Detect which cell encompasses the target text, then output its (x, y) center coordinate. 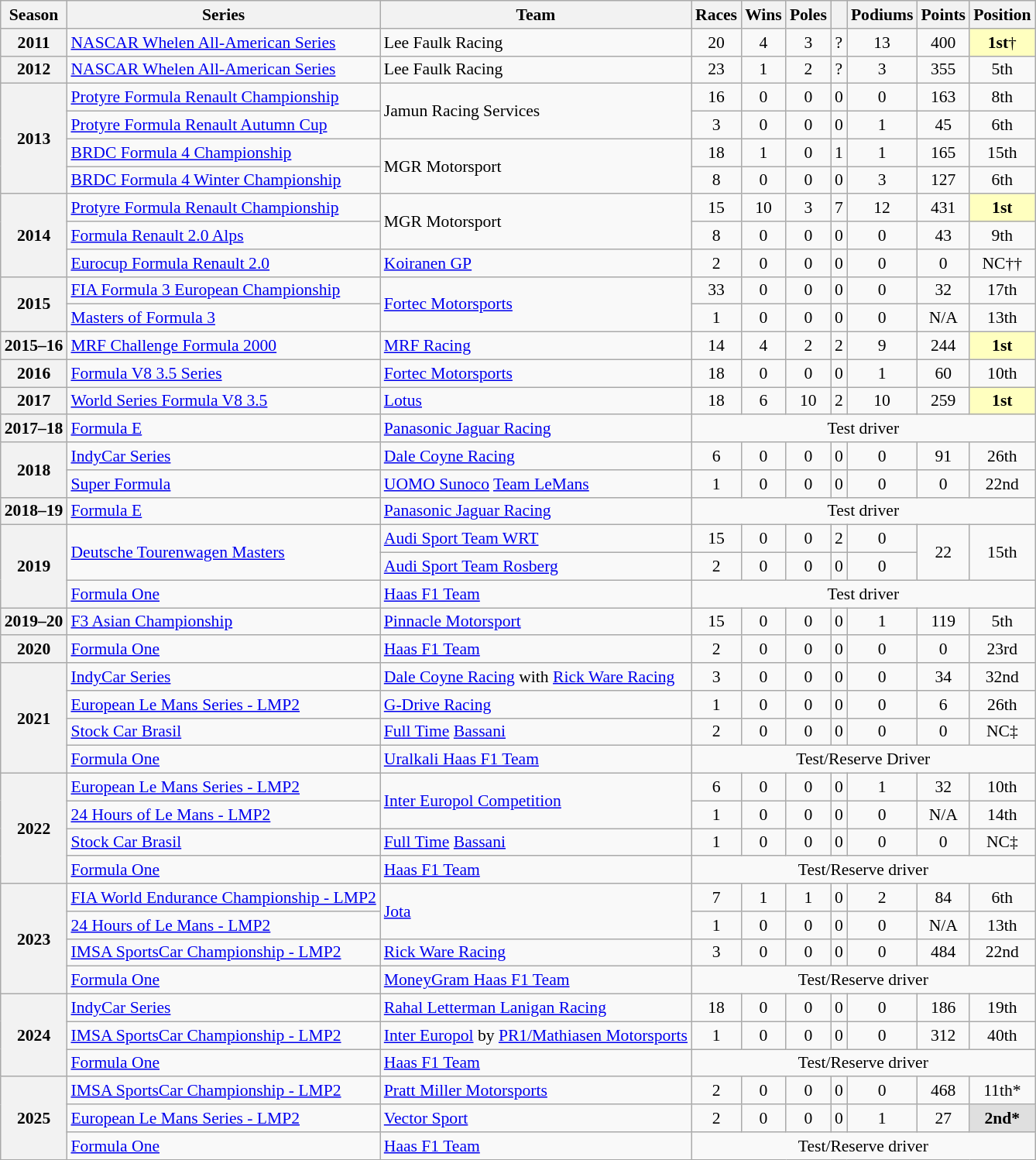
2015 (34, 304)
11th* (1002, 1091)
Uralkali Haas F1 Team (536, 760)
312 (943, 1035)
2022 (34, 829)
2014 (34, 235)
13 (883, 43)
Inter Europol Competition (536, 801)
400 (943, 43)
119 (943, 622)
2018 (34, 469)
Podiums (883, 15)
1st† (1002, 43)
33 (716, 290)
484 (943, 952)
Pinnacle Motorsport (536, 622)
Position (1002, 15)
Formula Renault 2.0 Alps (223, 235)
2017–18 (34, 429)
84 (943, 897)
Super Formula (223, 484)
14th (1002, 815)
2020 (34, 650)
23 (716, 70)
163 (943, 98)
2nd* (1002, 1118)
Poles (808, 15)
2019–20 (34, 622)
16 (716, 98)
BRDC Formula 4 Championship (223, 153)
2013 (34, 139)
F3 Asian Championship (223, 622)
FIA World Endurance Championship - LMP2 (223, 897)
Series (223, 15)
Pratt Miller Motorsports (536, 1091)
Wins (763, 15)
Lotus (536, 401)
World Series Formula V8 3.5 (223, 401)
468 (943, 1091)
2017 (34, 401)
244 (943, 346)
2011 (34, 43)
9th (1002, 235)
23rd (1002, 650)
91 (943, 456)
2016 (34, 373)
355 (943, 70)
2025 (34, 1118)
40th (1002, 1035)
Audi Sport Team Rosberg (536, 567)
2015–16 (34, 346)
127 (943, 180)
Points (943, 15)
9 (883, 346)
2023 (34, 939)
Rick Ware Racing (536, 952)
Eurocup Formula Renault 2.0 (223, 263)
19th (1002, 1008)
34 (943, 677)
22 (943, 553)
Inter Europol by PR1/Mathiasen Motorsports (536, 1035)
45 (943, 125)
2018–19 (34, 511)
43 (943, 235)
8th (1002, 98)
27 (943, 1118)
BRDC Formula 4 Winter Championship (223, 180)
Audi Sport Team WRT (536, 539)
2012 (34, 70)
Jota (536, 911)
Koiranen GP (536, 263)
Races (716, 15)
Vector Sport (536, 1118)
MRF Challenge Formula 2000 (223, 346)
Dale Coyne Racing with Rick Ware Racing (536, 677)
Jamun Racing Services (536, 112)
Season (34, 15)
2019 (34, 567)
MRF Racing (536, 346)
Dale Coyne Racing (536, 456)
Formula V8 3.5 Series (223, 373)
165 (943, 153)
259 (943, 401)
186 (943, 1008)
2024 (34, 1036)
Rahal Letterman Lanigan Racing (536, 1008)
17th (1002, 290)
FIA Formula 3 European Championship (223, 290)
32nd (1002, 677)
G-Drive Racing (536, 705)
Masters of Formula 3 (223, 318)
Team (536, 15)
431 (943, 208)
MoneyGram Haas F1 Team (536, 980)
20 (716, 43)
NC†† (1002, 263)
UOMO Sunoco Team LeMans (536, 484)
Protyre Formula Renault Autumn Cup (223, 125)
2021 (34, 718)
14 (716, 346)
Test/Reserve Driver (863, 760)
Deutsche Tourenwagen Masters (223, 553)
12 (883, 208)
60 (943, 373)
